Scan for the cell matching the given text and deliver its (x, y) coordinate at center. 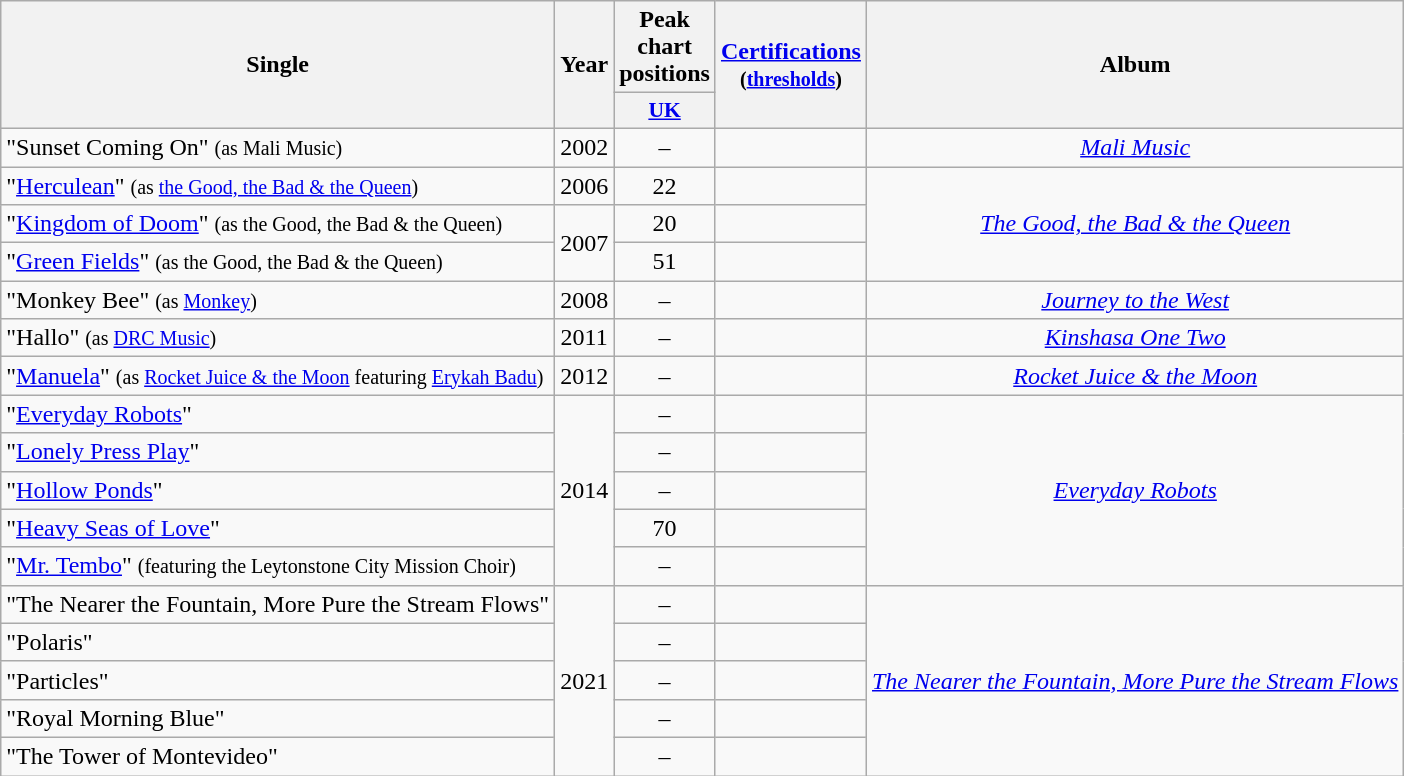
Mali Music (1134, 147)
2002 (584, 147)
"Mr. Tembo" (featuring the Leytonstone City Mission Choir) (278, 566)
22 (665, 185)
The Nearer the Fountain, More Pure the Stream Flows (1134, 680)
Year (584, 65)
"Royal Morning Blue" (278, 718)
"The Tower of Montevideo" (278, 756)
"Manuela" (as Rocket Juice & the Moon featuring Erykah Badu) (278, 376)
Single (278, 65)
"Heavy Seas of Love" (278, 528)
Album (1134, 65)
20 (665, 224)
"Polaris" (278, 642)
70 (665, 528)
2012 (584, 376)
"Everyday Robots" (278, 414)
2021 (584, 680)
Kinshasa One Two (1134, 338)
2011 (584, 338)
"Sunset Coming On" (as Mali Music) (278, 147)
Everyday Robots (1134, 490)
"Green Fields" (as the Good, the Bad & the Queen) (278, 262)
The Good, the Bad & the Queen (1134, 223)
"Hallo" (as DRC Music) (278, 338)
"The Nearer the Fountain, More Pure the Stream Flows" (278, 604)
51 (665, 262)
"Particles" (278, 680)
2014 (584, 490)
2006 (584, 185)
UK (665, 111)
Rocket Juice & the Moon (1134, 376)
Peak chart positions (665, 47)
Journey to the West (1134, 300)
Certifications(thresholds) (790, 65)
"Kingdom of Doom" (as the Good, the Bad & the Queen) (278, 224)
"Hollow Ponds" (278, 490)
2008 (584, 300)
"Monkey Bee" (as Monkey) (278, 300)
2007 (584, 243)
"Lonely Press Play" (278, 452)
"Herculean" (as the Good, the Bad & the Queen) (278, 185)
